Identify which cell holds the provided text, then report its [X, Y] central coordinate. 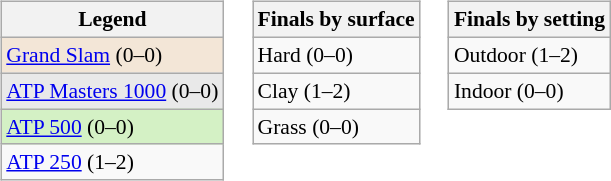
Outdoor (1–2) [530, 55]
Clay (1–2) [336, 91]
Finals by setting [530, 20]
Hard (0–0) [336, 55]
ATP Masters 1000 (0–0) [112, 91]
ATP 500 (0–0) [112, 127]
ATP 250 (1–2) [112, 162]
Legend [112, 20]
Indoor (0–0) [530, 91]
Grass (0–0) [336, 127]
Grand Slam (0–0) [112, 55]
Finals by surface [336, 20]
